Find where the given text appears and provide that cell's center as (x, y) coordinate. 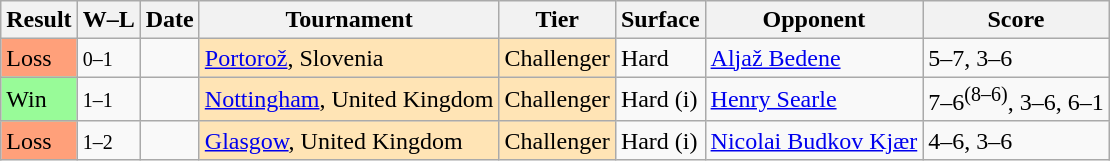
Nottingham, United Kingdom (349, 100)
1–1 (108, 100)
7–6(8–6), 3–6, 6–1 (1016, 100)
Surface (660, 20)
Nicolai Budkov Kjær (814, 140)
0–1 (108, 58)
1–2 (108, 140)
Tournament (349, 20)
Hard (660, 58)
Win (39, 100)
Glasgow, United Kingdom (349, 140)
Tier (557, 20)
Result (39, 20)
Portorož, Slovenia (349, 58)
Date (170, 20)
5–7, 3–6 (1016, 58)
Opponent (814, 20)
Henry Searle (814, 100)
Aljaž Bedene (814, 58)
W–L (108, 20)
4–6, 3–6 (1016, 140)
Score (1016, 20)
